Return the [x, y] coordinate for the center point of the cell that contains the specified text.  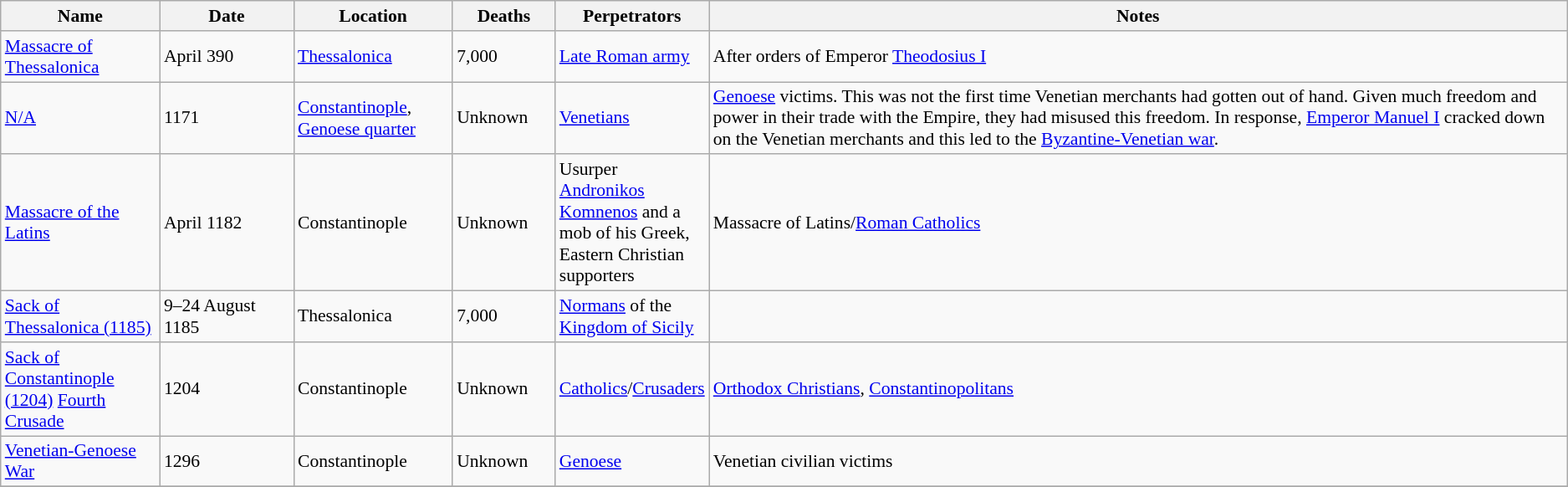
N/A [80, 119]
April 1182 [227, 223]
Date [227, 16]
Location [373, 16]
Deaths [503, 16]
1171 [227, 119]
Genoese [632, 462]
Massacre of Latins/Roman Catholics [1138, 223]
Sack of Thessalonica (1185) [80, 316]
Late Roman army [632, 57]
Venetians [632, 119]
Notes [1138, 16]
Massacre of the Latins [80, 223]
Venetian-Genoese War [80, 462]
Venetian civilian victims [1138, 462]
Constantinople, Genoese quarter [373, 119]
Perpetrators [632, 16]
Orthodox Christians, Constantinopolitans [1138, 389]
9–24 August 1185 [227, 316]
Catholics/Crusaders [632, 389]
1204 [227, 389]
April 390 [227, 57]
Massacre of Thessalonica [80, 57]
After orders of Emperor Theodosius I [1138, 57]
Usurper Andronikos Komnenos and a mob of his Greek, Eastern Christian supporters [632, 223]
1296 [227, 462]
Sack of Constantinople (1204) Fourth Crusade [80, 389]
Normans of the Kingdom of Sicily [632, 316]
Name [80, 16]
